Provide the (X, Y) coordinate of the cell's center where the given text is located.  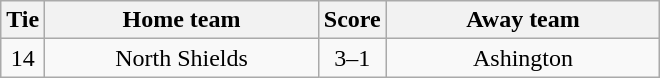
14 (23, 58)
Tie (23, 20)
Score (352, 20)
North Shields (182, 58)
Away team (523, 20)
Ashington (523, 58)
3–1 (352, 58)
Home team (182, 20)
